Provide the [X, Y] coordinate of the cell's center where the given text is located.  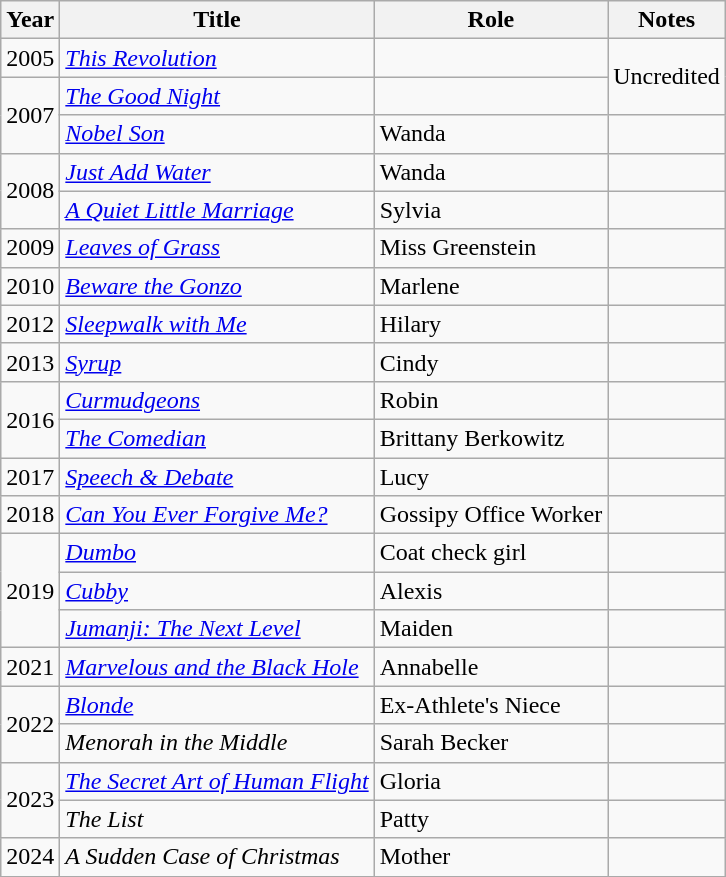
Just Add Water [217, 172]
2017 [30, 477]
Marvelous and the Black Hole [217, 667]
Leaves of Grass [217, 248]
Patty [491, 819]
Brittany Berkowitz [491, 438]
Gossipy Office Worker [491, 515]
Ex-Athlete's Niece [491, 705]
2013 [30, 362]
Coat check girl [491, 553]
Lucy [491, 477]
2024 [30, 857]
2005 [30, 58]
Uncredited [667, 77]
Jumanji: The Next Level [217, 629]
This Revolution [217, 58]
Menorah in the Middle [217, 743]
Miss Greenstein [491, 248]
Beware the Gonzo [217, 286]
Mother [491, 857]
Speech & Debate [217, 477]
2008 [30, 191]
Marlene [491, 286]
2023 [30, 800]
A Sudden Case of Christmas [217, 857]
Annabelle [491, 667]
2010 [30, 286]
The Comedian [217, 438]
Role [491, 20]
Alexis [491, 591]
Cubby [217, 591]
Curmudgeons [217, 400]
Robin [491, 400]
2012 [30, 324]
Syrup [217, 362]
Nobel Son [217, 134]
2007 [30, 115]
Dumbo [217, 553]
2021 [30, 667]
Sleepwalk with Me [217, 324]
2019 [30, 591]
Can You Ever Forgive Me? [217, 515]
2022 [30, 724]
2009 [30, 248]
The List [217, 819]
Gloria [491, 781]
Cindy [491, 362]
Sylvia [491, 210]
Hilary [491, 324]
The Good Night [217, 96]
2018 [30, 515]
Title [217, 20]
The Secret Art of Human Flight [217, 781]
Notes [667, 20]
Blonde [217, 705]
Year [30, 20]
Maiden [491, 629]
A Quiet Little Marriage [217, 210]
2016 [30, 419]
Sarah Becker [491, 743]
